Detect which cell encompasses the target text, then output its [x, y] center coordinate. 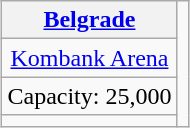
Belgrade [90, 20]
Capacity: 25,000 [90, 96]
Kombank Arena [90, 58]
